From the cell containing the given text, extract its center point as (x, y) coordinate. 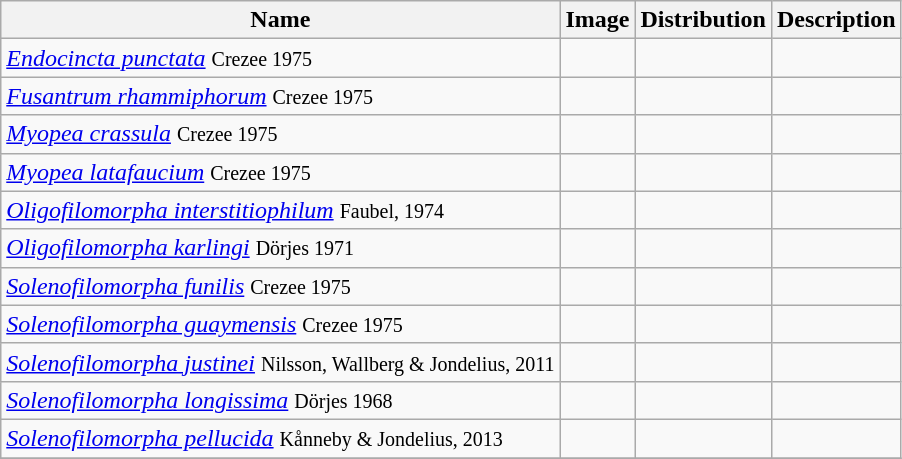
Endocincta punctata Crezee 1975 (280, 58)
Distribution (703, 20)
Oligofilomorpha interstitiophilum Faubel, 1974 (280, 210)
Myopea crassula Crezee 1975 (280, 134)
Description (836, 20)
Fusantrum rhammiphorum Crezee 1975 (280, 96)
Solenofilomorpha funilis Crezee 1975 (280, 286)
Oligofilomorpha karlingi Dörjes 1971 (280, 248)
Image (598, 20)
Solenofilomorpha guaymensis Crezee 1975 (280, 324)
Solenofilomorpha justinei Nilsson, Wallberg & Jondelius, 2011 (280, 362)
Solenofilomorpha pellucida Kånneby & Jondelius, 2013 (280, 438)
Solenofilomorpha longissima Dörjes 1968 (280, 400)
Name (280, 20)
Myopea latafaucium Crezee 1975 (280, 172)
